Capture the cell that displays the provided text and extract its (X, Y) central coordinate. 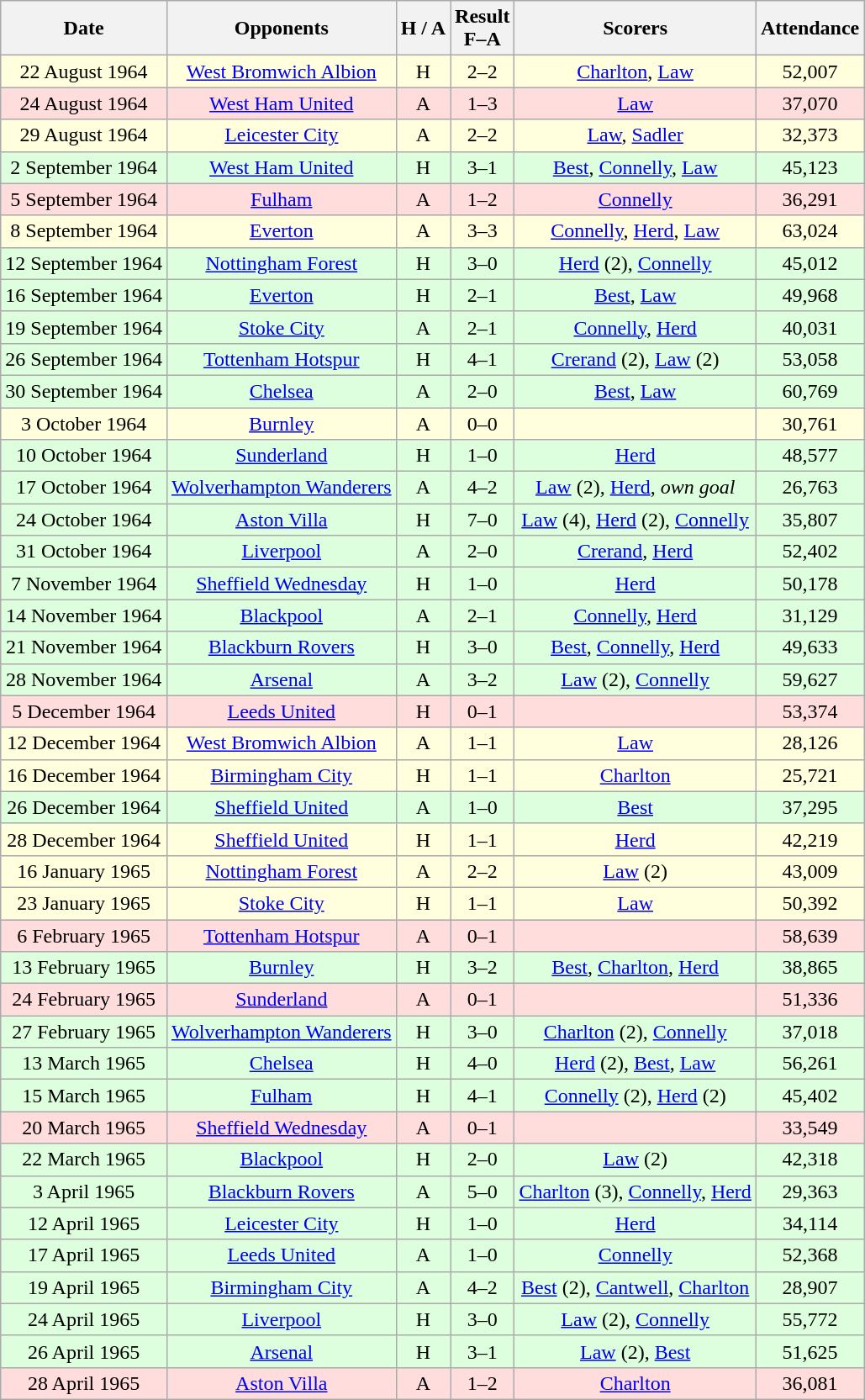
26 September 1964 (84, 359)
4–0 (483, 1064)
28 April 1965 (84, 1383)
51,625 (810, 1351)
56,261 (810, 1064)
6 February 1965 (84, 936)
45,402 (810, 1096)
5 September 1964 (84, 199)
28 November 1964 (84, 679)
29 August 1964 (84, 135)
28,126 (810, 743)
52,007 (810, 71)
52,402 (810, 552)
Law (4), Herd (2), Connelly (636, 520)
50,178 (810, 584)
10 October 1964 (84, 456)
13 February 1965 (84, 968)
Best (2), Cantwell, Charlton (636, 1287)
34,114 (810, 1223)
Herd (2), Connelly (636, 263)
Best, Connelly, Herd (636, 647)
7 November 1964 (84, 584)
Law, Sadler (636, 135)
12 December 1964 (84, 743)
Charlton, Law (636, 71)
22 March 1965 (84, 1160)
Herd (2), Best, Law (636, 1064)
24 August 1964 (84, 103)
58,639 (810, 936)
Best (636, 807)
Law (2), Herd, own goal (636, 488)
13 March 1965 (84, 1064)
14 November 1964 (84, 615)
28 December 1964 (84, 839)
49,968 (810, 295)
12 April 1965 (84, 1223)
Connelly (2), Herd (2) (636, 1096)
12 September 1964 (84, 263)
Best, Charlton, Herd (636, 968)
32,373 (810, 135)
Scorers (636, 29)
42,318 (810, 1160)
16 December 1964 (84, 775)
50,392 (810, 903)
24 October 1964 (84, 520)
19 April 1965 (84, 1287)
Crerand (2), Law (2) (636, 359)
30,761 (810, 423)
29,363 (810, 1191)
28,907 (810, 1287)
Best, Connelly, Law (636, 167)
3 October 1964 (84, 423)
26 December 1964 (84, 807)
1–3 (483, 103)
42,219 (810, 839)
21 November 1964 (84, 647)
16 September 1964 (84, 295)
52,368 (810, 1255)
ResultF–A (483, 29)
H / A (423, 29)
2 September 1964 (84, 167)
60,769 (810, 391)
31,129 (810, 615)
37,295 (810, 807)
45,012 (810, 263)
3–3 (483, 231)
Date (84, 29)
31 October 1964 (84, 552)
17 April 1965 (84, 1255)
20 March 1965 (84, 1128)
45,123 (810, 167)
16 January 1965 (84, 871)
22 August 1964 (84, 71)
0–0 (483, 423)
7–0 (483, 520)
49,633 (810, 647)
36,081 (810, 1383)
37,018 (810, 1032)
43,009 (810, 871)
Law (2), Best (636, 1351)
17 October 1964 (84, 488)
55,772 (810, 1319)
59,627 (810, 679)
53,374 (810, 711)
35,807 (810, 520)
3 April 1965 (84, 1191)
24 April 1965 (84, 1319)
Crerand, Herd (636, 552)
Charlton (3), Connelly, Herd (636, 1191)
19 September 1964 (84, 327)
38,865 (810, 968)
24 February 1965 (84, 1000)
25,721 (810, 775)
Attendance (810, 29)
8 September 1964 (84, 231)
51,336 (810, 1000)
40,031 (810, 327)
48,577 (810, 456)
26,763 (810, 488)
36,291 (810, 199)
Opponents (281, 29)
15 March 1965 (84, 1096)
26 April 1965 (84, 1351)
37,070 (810, 103)
5–0 (483, 1191)
Charlton (2), Connelly (636, 1032)
27 February 1965 (84, 1032)
5 December 1964 (84, 711)
Connelly, Herd, Law (636, 231)
30 September 1964 (84, 391)
23 January 1965 (84, 903)
63,024 (810, 231)
53,058 (810, 359)
33,549 (810, 1128)
